Extract the (X, Y) coordinate from the center of the cell holding the provided text.  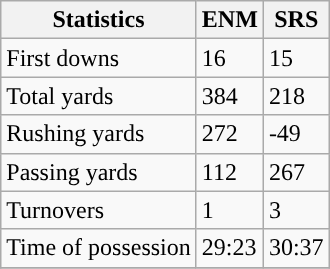
Statistics (99, 20)
384 (230, 96)
Passing yards (99, 172)
30:37 (296, 248)
Rushing yards (99, 134)
112 (230, 172)
SRS (296, 20)
Turnovers (99, 210)
3 (296, 210)
First downs (99, 58)
Total yards (99, 96)
Time of possession (99, 248)
29:23 (230, 248)
272 (230, 134)
-49 (296, 134)
16 (230, 58)
1 (230, 210)
15 (296, 58)
267 (296, 172)
218 (296, 96)
ENM (230, 20)
